Pinpoint the cell where the given text exists, returning its (x, y) midpoint coordinate. 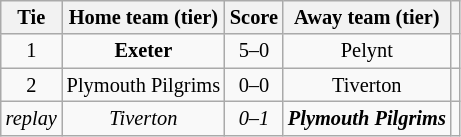
Pelynt (367, 51)
0–0 (254, 85)
5–0 (254, 51)
Tie (32, 17)
Away team (tier) (367, 17)
0–1 (254, 118)
2 (32, 85)
replay (32, 118)
Home team (tier) (144, 17)
1 (32, 51)
Exeter (144, 51)
Score (254, 17)
